Return (x, y) of the center of cell containing provided text 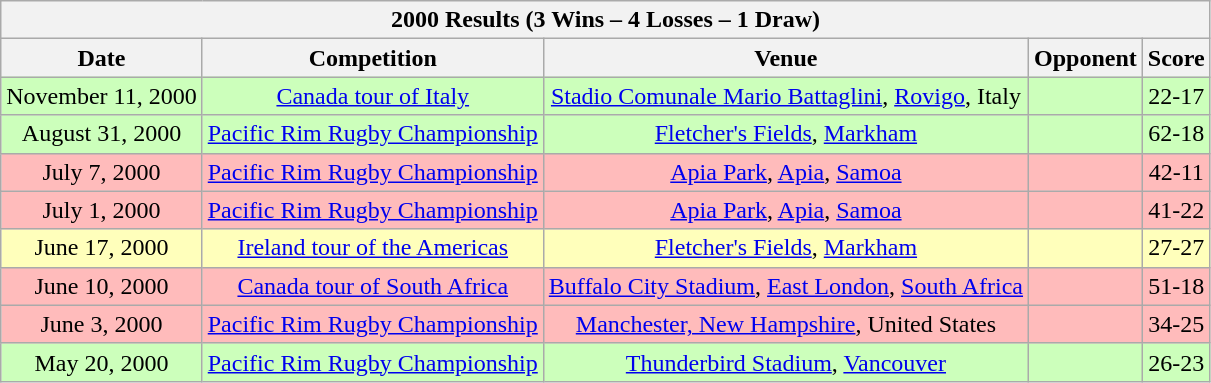
Stadio Comunale Mario Battaglini, Rovigo, Italy (786, 96)
2000 Results (3 Wins – 4 Losses – 1 Draw) (606, 20)
22-17 (1176, 96)
November 11, 2000 (102, 96)
Score (1176, 58)
Canada tour of Italy (372, 96)
41-22 (1176, 210)
42-11 (1176, 172)
Buffalo City Stadium, East London, South Africa (786, 286)
August 31, 2000 (102, 134)
Canada tour of South Africa (372, 286)
Thunderbird Stadium, Vancouver (786, 362)
Manchester, New Hampshire, United States (786, 324)
Venue (786, 58)
62-18 (1176, 134)
June 3, 2000 (102, 324)
July 7, 2000 (102, 172)
Opponent (1086, 58)
July 1, 2000 (102, 210)
26-23 (1176, 362)
Ireland tour of the Americas (372, 248)
June 10, 2000 (102, 286)
51-18 (1176, 286)
27-27 (1176, 248)
June 17, 2000 (102, 248)
May 20, 2000 (102, 362)
34-25 (1176, 324)
Competition (372, 58)
Date (102, 58)
